Return the (X, Y) coordinate for the center point of the cell that contains the specified text.  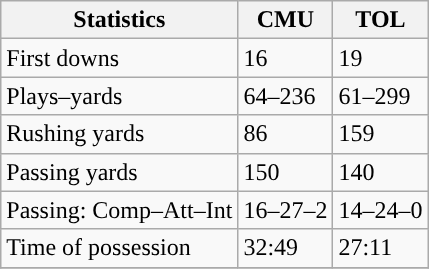
150 (286, 172)
CMU (286, 20)
TOL (380, 20)
Time of possession (120, 248)
61–299 (380, 96)
First downs (120, 58)
16 (286, 58)
140 (380, 172)
16–27–2 (286, 210)
Plays–yards (120, 96)
Rushing yards (120, 134)
14–24–0 (380, 210)
27:11 (380, 248)
Statistics (120, 20)
159 (380, 134)
64–236 (286, 96)
Passing yards (120, 172)
Passing: Comp–Att–Int (120, 210)
32:49 (286, 248)
86 (286, 134)
19 (380, 58)
